Locate the cell with the specified text and output its (x, y) center coordinate. 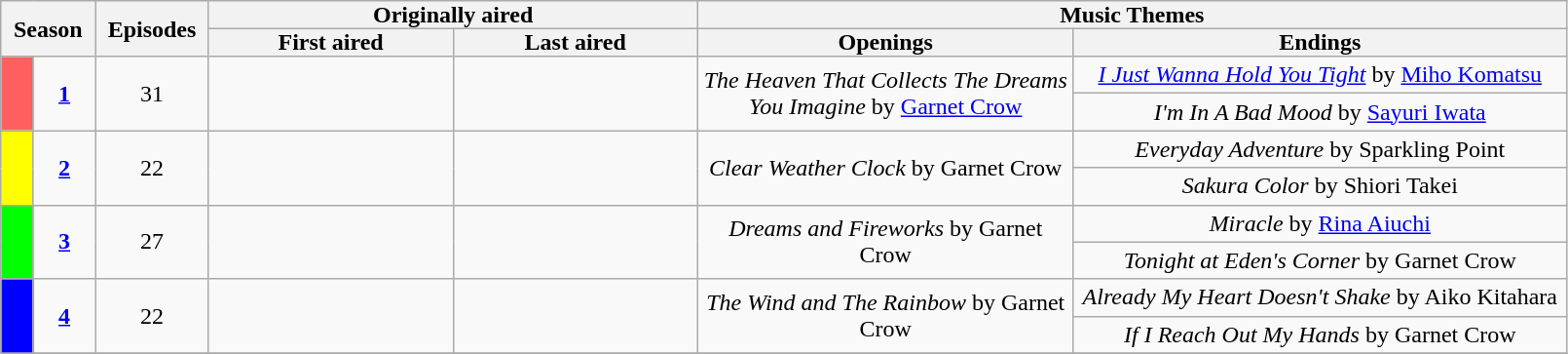
Already My Heart Doesn't Shake by Aiko Kitahara (1320, 297)
3 (64, 242)
1 (64, 94)
Dreams and Fireworks by Garnet Crow (885, 242)
Tonight at Eden's Corner by Garnet Crow (1320, 260)
Music Themes (1132, 15)
The Wind and The Rainbow by Garnet Crow (885, 316)
4 (64, 316)
2 (64, 168)
Sakura Color by Shiori Takei (1320, 186)
Everyday Adventure by Sparkling Point (1320, 149)
Originally aired (453, 15)
Openings (885, 42)
Season (49, 29)
Clear Weather Clock by Garnet Crow (885, 168)
Last aired (575, 42)
27 (152, 242)
If I Reach Out My Hands by Garnet Crow (1320, 334)
31 (152, 94)
Episodes (152, 29)
I'm In A Bad Mood by Sayuri Iwata (1320, 112)
The Heaven That Collects The Dreams You Imagine by Garnet Crow (885, 94)
I Just Wanna Hold You Tight by Miho Komatsu (1320, 75)
Miracle by Rina Aiuchi (1320, 223)
Endings (1320, 42)
First aired (331, 42)
